Search for the cell housing the specified text and yield its [x, y] center coordinate. 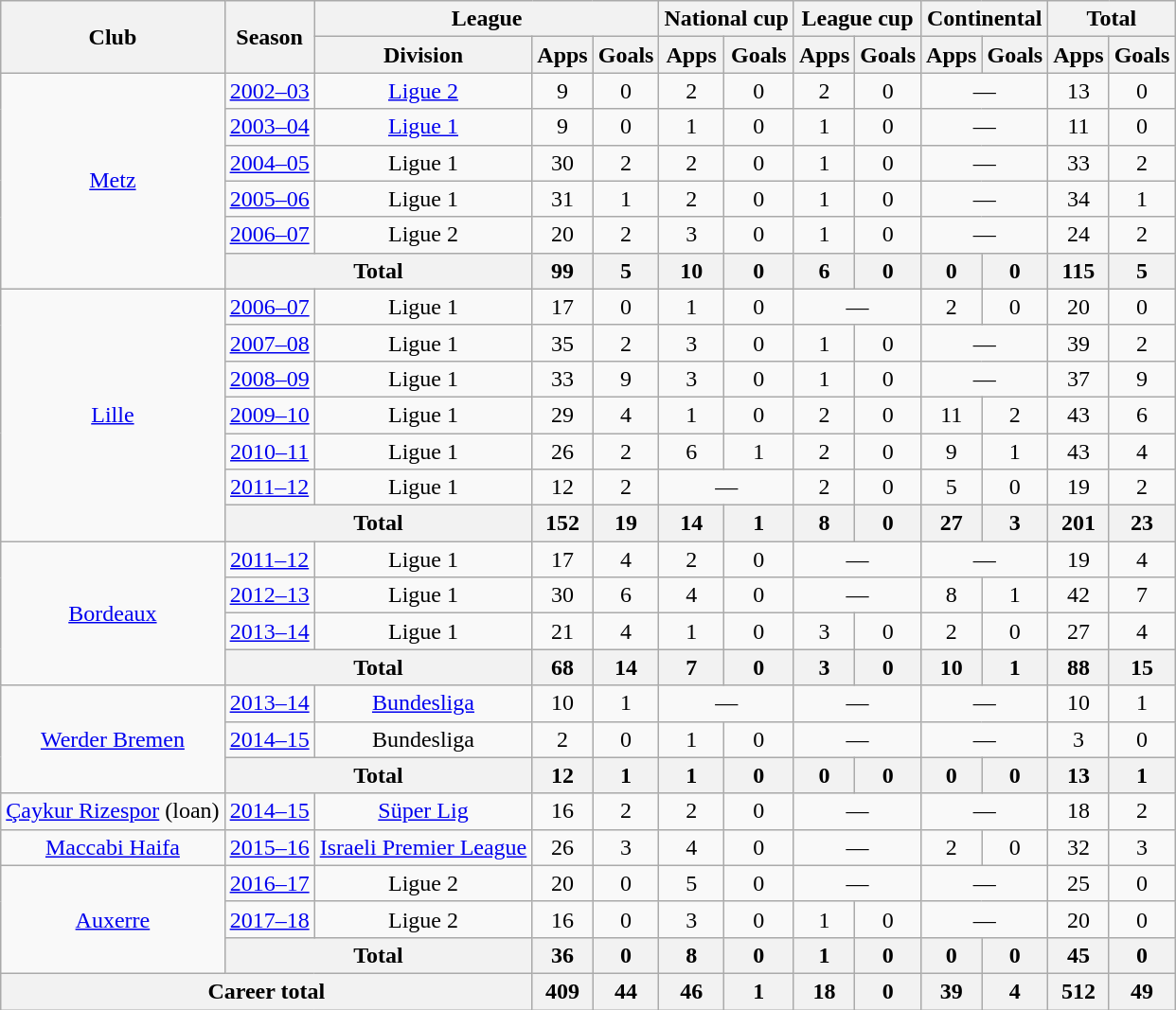
2003–04 [269, 127]
2002–03 [269, 91]
31 [562, 199]
44 [626, 991]
29 [562, 415]
45 [1078, 955]
409 [562, 991]
46 [691, 991]
Career total [267, 991]
2012–13 [269, 595]
Season [269, 37]
National cup [726, 19]
2017–18 [269, 919]
League cup [857, 19]
36 [562, 955]
23 [1142, 523]
24 [1078, 235]
35 [562, 343]
15 [1142, 667]
2004–05 [269, 163]
25 [1078, 883]
34 [1078, 199]
115 [1078, 271]
201 [1078, 523]
152 [562, 523]
Division [423, 55]
2015–16 [269, 847]
2008–09 [269, 379]
2005–06 [269, 199]
Çaykur Rizespor (loan) [113, 811]
Auxerre [113, 919]
68 [562, 667]
Club [113, 37]
Bordeaux [113, 613]
21 [562, 631]
2010–11 [269, 452]
Continental [985, 19]
Metz [113, 181]
37 [1078, 379]
99 [562, 271]
2009–10 [269, 415]
49 [1142, 991]
2016–17 [269, 883]
Israeli Premier League [423, 847]
Werder Bremen [113, 739]
2007–08 [269, 343]
League [487, 19]
32 [1078, 847]
512 [1078, 991]
Lille [113, 415]
Maccabi Haifa [113, 847]
Süper Lig [423, 811]
42 [1078, 595]
88 [1078, 667]
